Return [x, y] of the center of cell containing provided text 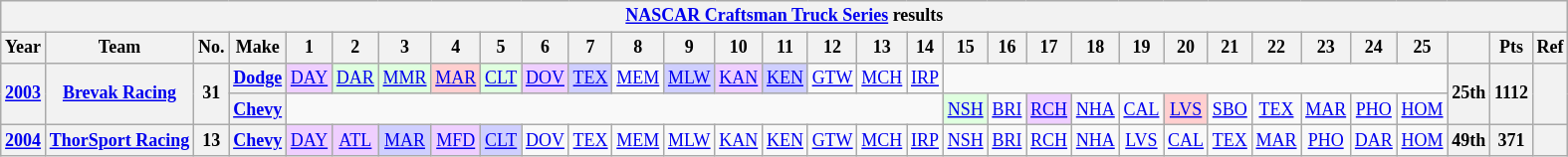
No. [211, 48]
5 [502, 48]
1112 [1511, 93]
Brevak Racing [119, 93]
6 [546, 48]
371 [1511, 139]
21 [1230, 48]
20 [1187, 48]
1 [309, 48]
ThorSport Racing [119, 139]
3 [404, 48]
18 [1095, 48]
17 [1049, 48]
10 [739, 48]
25th [1469, 93]
Pts [1511, 48]
SBO [1230, 109]
24 [1374, 48]
8 [638, 48]
23 [1326, 48]
15 [966, 48]
2003 [24, 93]
4 [456, 48]
Ref [1550, 48]
25 [1422, 48]
NASCAR Craftsman Truck Series results [784, 16]
Make [258, 48]
12 [832, 48]
Dodge [258, 78]
7 [590, 48]
49th [1469, 139]
11 [785, 48]
2 [356, 48]
16 [1008, 48]
22 [1276, 48]
ATL [356, 139]
MFD [456, 139]
2004 [24, 139]
9 [689, 48]
Year [24, 48]
31 [211, 93]
14 [926, 48]
MMR [404, 78]
19 [1141, 48]
Team [119, 48]
